Search for the cell housing the specified text and yield its (x, y) center coordinate. 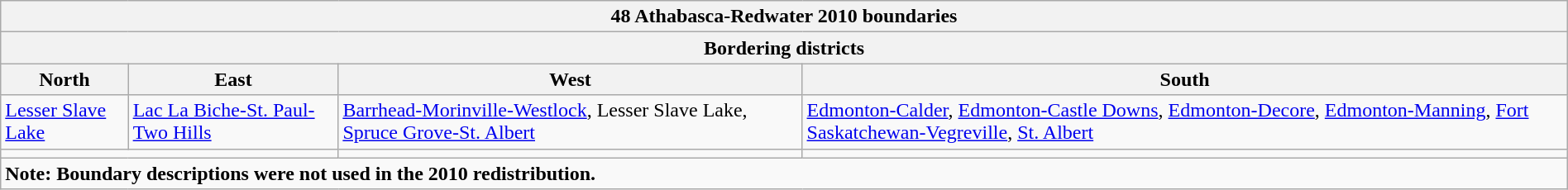
West (571, 79)
North (65, 79)
Lac La Biche-St. Paul-Two Hills (233, 122)
Bordering districts (784, 48)
Note: Boundary descriptions were not used in the 2010 redistribution. (784, 173)
48 Athabasca-Redwater 2010 boundaries (784, 17)
East (233, 79)
Edmonton-Calder, Edmonton-Castle Downs, Edmonton-Decore, Edmonton-Manning, Fort Saskatchewan-Vegreville, St. Albert (1184, 122)
Barrhead-Morinville-Westlock, Lesser Slave Lake, Spruce Grove-St. Albert (571, 122)
Lesser Slave Lake (65, 122)
South (1184, 79)
